Extract the [X, Y] coordinate from the center of the cell holding the provided text.  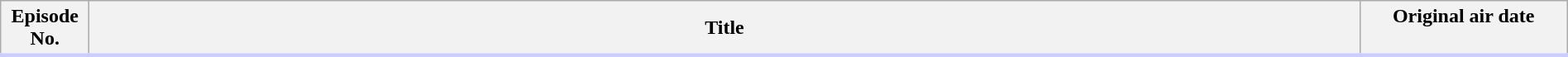
Title [724, 28]
Episode No. [45, 28]
Original air date [1464, 28]
